Detect which cell encompasses the target text, then output its [X, Y] center coordinate. 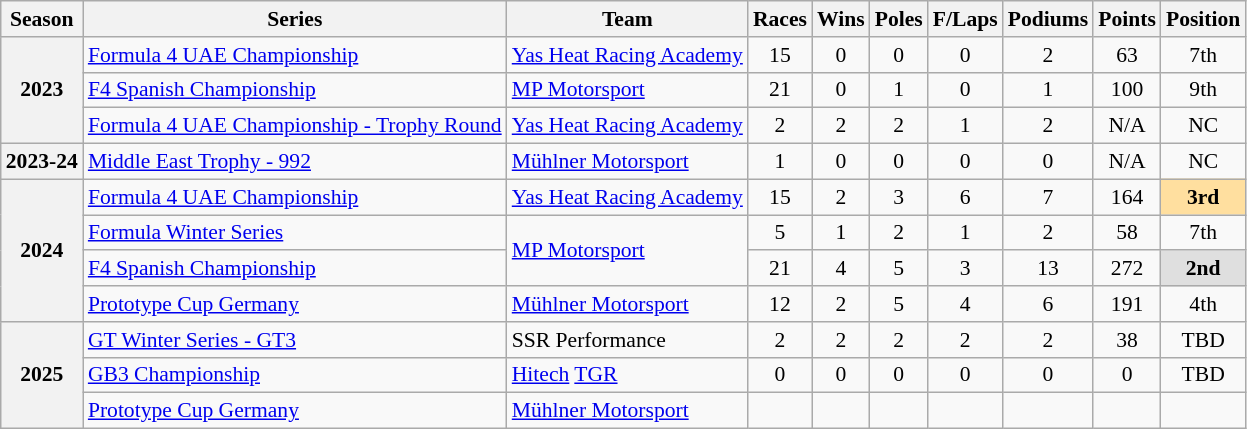
Season [42, 19]
Formula Winter Series [295, 233]
SSR Performance [628, 340]
4th [1203, 304]
2nd [1203, 269]
191 [1127, 304]
Middle East Trophy - 992 [295, 162]
GT Winter Series - GT3 [295, 340]
9th [1203, 90]
Team [628, 19]
Races [780, 19]
12 [780, 304]
7 [1048, 197]
F/Laps [966, 19]
2023 [42, 90]
Position [1203, 19]
100 [1127, 90]
2023-24 [42, 162]
Podiums [1048, 19]
272 [1127, 269]
Series [295, 19]
Poles [899, 19]
Wins [841, 19]
38 [1127, 340]
Hitech TGR [628, 375]
3rd [1203, 197]
58 [1127, 233]
63 [1127, 55]
164 [1127, 197]
2025 [42, 376]
13 [1048, 269]
Formula 4 UAE Championship - Trophy Round [295, 126]
2024 [42, 250]
GB3 Championship [295, 375]
Points [1127, 19]
